Scan for the cell matching the given text and deliver its (x, y) coordinate at center. 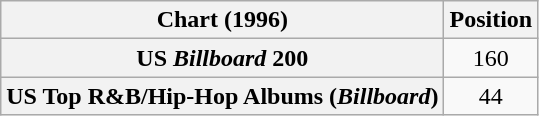
US Billboard 200 (222, 58)
US Top R&B/Hip-Hop Albums (Billboard) (222, 96)
160 (491, 58)
44 (491, 96)
Position (491, 20)
Chart (1996) (222, 20)
